Locate the cell with the specified text and output its [X, Y] center coordinate. 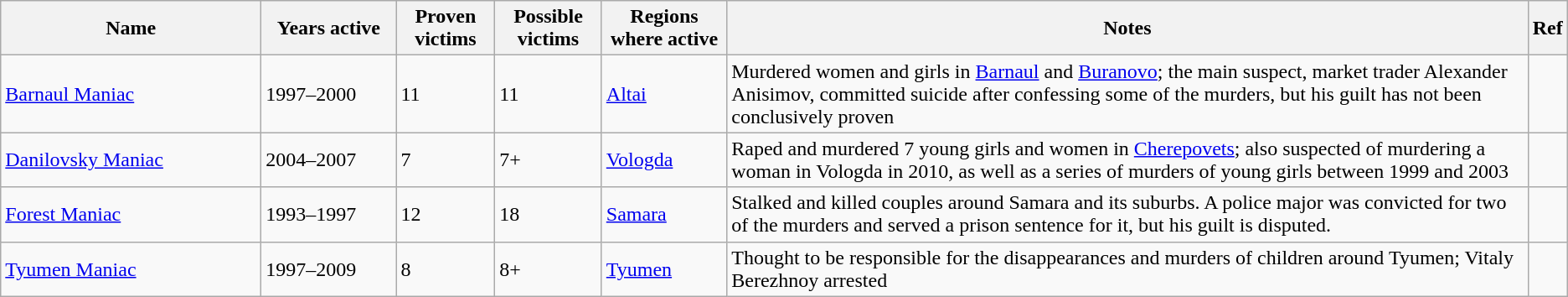
18 [548, 215]
Vologda [663, 159]
Danilovsky Maniac [131, 159]
7 [446, 159]
Thought to be responsible for the disappearances and murders of children around Tyumen; Vitaly Berezhnoy arrested [1127, 268]
1993–1997 [328, 215]
Ref [1548, 29]
7+ [548, 159]
Proven victims [446, 29]
Name [131, 29]
1997–2000 [328, 94]
Forest Maniac [131, 215]
Samara [663, 215]
Possible victims [548, 29]
Tyumen [663, 268]
Tyumen Maniac [131, 268]
8 [446, 268]
1997–2009 [328, 268]
Regions where active [663, 29]
12 [446, 215]
Altai [663, 94]
Years active [328, 29]
Notes [1127, 29]
Barnaul Maniac [131, 94]
8+ [548, 268]
2004–2007 [328, 159]
